Detect which cell encompasses the target text, then output its [X, Y] center coordinate. 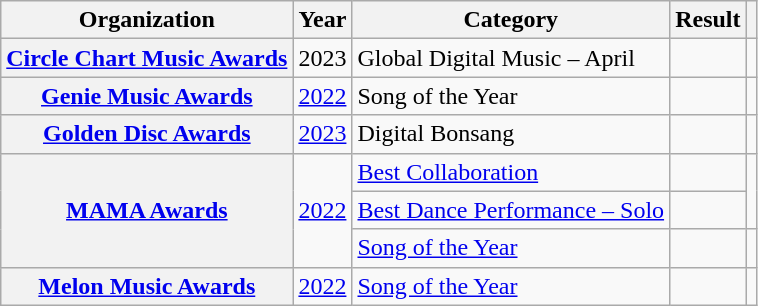
Organization [147, 20]
Golden Disc Awards [147, 134]
Category [511, 20]
Global Digital Music – April [511, 58]
Result [708, 20]
Genie Music Awards [147, 96]
Melon Music Awards [147, 286]
Best Collaboration [511, 172]
Digital Bonsang [511, 134]
Year [322, 20]
Best Dance Performance – Solo [511, 210]
Circle Chart Music Awards [147, 58]
MAMA Awards [147, 210]
